Provide the (x, y) coordinate of the cell's center where the given text is located.  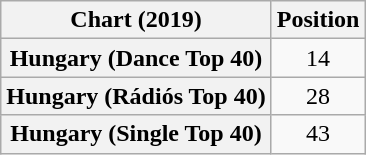
Position (318, 20)
Hungary (Dance Top 40) (136, 58)
Chart (2019) (136, 20)
Hungary (Single Top 40) (136, 134)
28 (318, 96)
43 (318, 134)
14 (318, 58)
Hungary (Rádiós Top 40) (136, 96)
